Return the (X, Y) coordinate for the center point of the cell that contains the specified text.  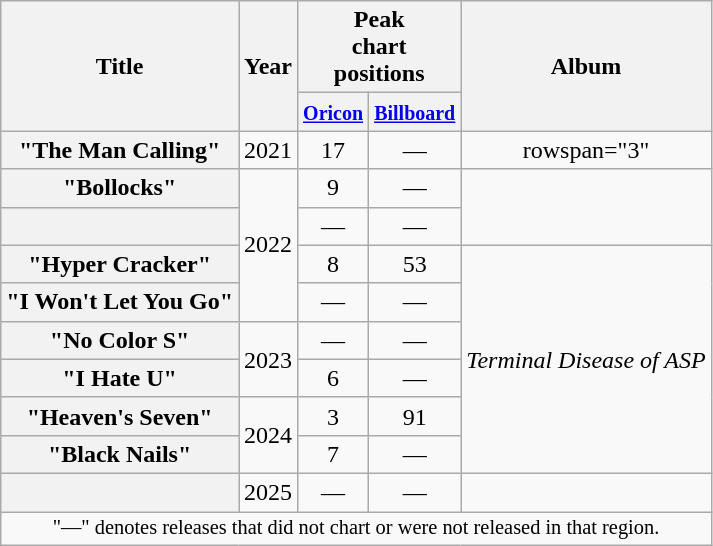
3 (334, 416)
7 (334, 454)
91 (415, 416)
Peak chart positions (380, 47)
"The Man Calling" (120, 150)
"Black Nails" (120, 454)
17 (334, 150)
Year (268, 66)
6 (334, 378)
2023 (268, 359)
Terminal Disease of ASP (586, 359)
"Heaven's Seven" (120, 416)
"No Color S" (120, 340)
"—" denotes releases that did not chart or were not released in that region. (356, 529)
53 (415, 264)
Title (120, 66)
"I Hate U" (120, 378)
"Bollocks" (120, 188)
Album (586, 66)
2021 (268, 150)
2024 (268, 435)
2022 (268, 245)
9 (334, 188)
Billboard (415, 112)
rowspan="3" (586, 150)
"I Won't Let You Go" (120, 302)
"Hyper Cracker" (120, 264)
Oricon (334, 112)
8 (334, 264)
2025 (268, 492)
